Detect which cell encompasses the target text, then output its [X, Y] center coordinate. 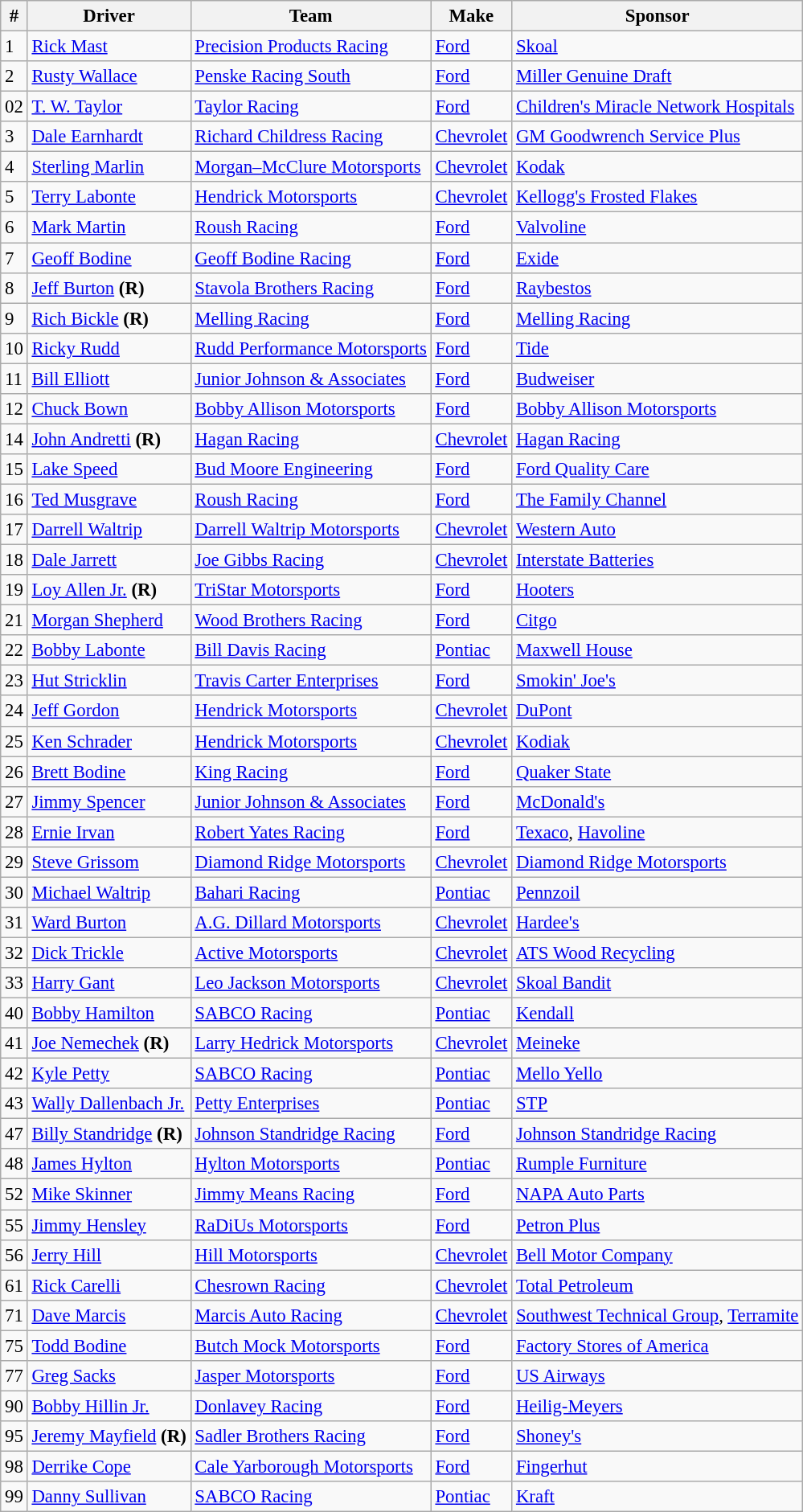
71 [14, 1315]
21 [14, 621]
Petty Enterprises [310, 1104]
19 [14, 590]
The Family Channel [658, 499]
Steve Grissom [109, 863]
43 [14, 1104]
Team [310, 16]
28 [14, 832]
# [14, 16]
Sterling Marlin [109, 167]
John Andretti (R) [109, 439]
Miller Genuine Draft [658, 76]
Southwest Technical Group, Terramite [658, 1315]
Dave Marcis [109, 1315]
Bill Davis Racing [310, 650]
Fingerhut [658, 1466]
5 [14, 197]
14 [14, 439]
27 [14, 801]
Michael Waltrip [109, 892]
A.G. Dillard Motorsports [310, 923]
Quaker State [658, 772]
02 [14, 107]
Penske Racing South [310, 76]
Rumple Furniture [658, 1165]
32 [14, 953]
RaDiUs Motorsports [310, 1225]
Mello Yello [658, 1074]
Darrell Waltrip [109, 530]
48 [14, 1165]
24 [14, 711]
Interstate Batteries [658, 560]
Kodak [658, 167]
Derrike Cope [109, 1466]
Terry Labonte [109, 197]
GM Goodwrench Service Plus [658, 137]
Larry Hedrick Motorsports [310, 1043]
61 [14, 1285]
Driver [109, 16]
Butch Mock Motorsports [310, 1346]
Children's Miracle Network Hospitals [658, 107]
11 [14, 379]
Jeff Gordon [109, 711]
41 [14, 1043]
18 [14, 560]
Smokin' Joe's [658, 681]
75 [14, 1346]
Western Auto [658, 530]
Jimmy Means Racing [310, 1194]
Darrell Waltrip Motorsports [310, 530]
James Hylton [109, 1165]
Shoney's [658, 1436]
6 [14, 227]
Maxwell House [658, 650]
Morgan–McClure Motorsports [310, 167]
Ricky Rudd [109, 348]
52 [14, 1194]
22 [14, 650]
McDonald's [658, 801]
Sadler Brothers Racing [310, 1436]
Joe Gibbs Racing [310, 560]
Rick Carelli [109, 1285]
Joe Nemechek (R) [109, 1043]
Mike Skinner [109, 1194]
31 [14, 923]
30 [14, 892]
Robert Yates Racing [310, 832]
42 [14, 1074]
Bobby Hamilton [109, 1014]
Ford Quality Care [658, 469]
Jeff Burton (R) [109, 288]
Rick Mast [109, 47]
Factory Stores of America [658, 1346]
90 [14, 1406]
47 [14, 1134]
Leo Jackson Motorsports [310, 983]
Precision Products Racing [310, 47]
56 [14, 1255]
Kendall [658, 1014]
Skoal Bandit [658, 983]
Ernie Irvan [109, 832]
16 [14, 499]
12 [14, 409]
Bobby Hillin Jr. [109, 1406]
Hill Motorsports [310, 1255]
Brett Bodine [109, 772]
Rudd Performance Motorsports [310, 348]
Kyle Petty [109, 1074]
Todd Bodine [109, 1346]
7 [14, 258]
Chesrown Racing [310, 1285]
Hylton Motorsports [310, 1165]
8 [14, 288]
Jeremy Mayfield (R) [109, 1436]
Travis Carter Enterprises [310, 681]
Rich Bickle (R) [109, 318]
17 [14, 530]
Active Motorsports [310, 953]
Stavola Brothers Racing [310, 288]
Mark Martin [109, 227]
29 [14, 863]
Loy Allen Jr. (R) [109, 590]
Danny Sullivan [109, 1497]
Heilig-Meyers [658, 1406]
Donlavey Racing [310, 1406]
Geoff Bodine [109, 258]
T. W. Taylor [109, 107]
Valvoline [658, 227]
ATS Wood Recycling [658, 953]
99 [14, 1497]
Pennzoil [658, 892]
Ted Musgrave [109, 499]
US Airways [658, 1376]
King Racing [310, 772]
Petron Plus [658, 1225]
Bahari Racing [310, 892]
Taylor Racing [310, 107]
Dale Jarrett [109, 560]
Hooters [658, 590]
Citgo [658, 621]
Geoff Bodine Racing [310, 258]
Billy Standridge (R) [109, 1134]
26 [14, 772]
Make [471, 16]
Kraft [658, 1497]
Bill Elliott [109, 379]
Budweiser [658, 379]
95 [14, 1436]
Texaco, Havoline [658, 832]
Kodiak [658, 741]
NAPA Auto Parts [658, 1194]
25 [14, 741]
Meineke [658, 1043]
Rusty Wallace [109, 76]
4 [14, 167]
15 [14, 469]
Sponsor [658, 16]
Jimmy Hensley [109, 1225]
77 [14, 1376]
33 [14, 983]
40 [14, 1014]
Skoal [658, 47]
98 [14, 1466]
Wally Dallenbach Jr. [109, 1104]
Total Petroleum [658, 1285]
Chuck Bown [109, 409]
Richard Childress Racing [310, 137]
Dale Earnhardt [109, 137]
1 [14, 47]
DuPont [658, 711]
Jasper Motorsports [310, 1376]
Exide [658, 258]
Jerry Hill [109, 1255]
Dick Trickle [109, 953]
Hardee's [658, 923]
Bud Moore Engineering [310, 469]
Ward Burton [109, 923]
23 [14, 681]
3 [14, 137]
Marcis Auto Racing [310, 1315]
Lake Speed [109, 469]
9 [14, 318]
TriStar Motorsports [310, 590]
Ken Schrader [109, 741]
Tide [658, 348]
2 [14, 76]
55 [14, 1225]
Bell Motor Company [658, 1255]
Hut Stricklin [109, 681]
Kellogg's Frosted Flakes [658, 197]
Wood Brothers Racing [310, 621]
Harry Gant [109, 983]
Bobby Labonte [109, 650]
Greg Sacks [109, 1376]
Raybestos [658, 288]
Cale Yarborough Motorsports [310, 1466]
10 [14, 348]
Jimmy Spencer [109, 801]
Morgan Shepherd [109, 621]
STP [658, 1104]
